From the cell containing the given text, extract its center point as (x, y) coordinate. 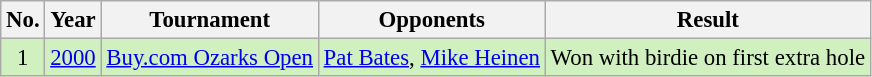
Won with birdie on first extra hole (708, 58)
2000 (73, 58)
Result (708, 20)
Buy.com Ozarks Open (210, 58)
Opponents (432, 20)
Year (73, 20)
1 (23, 58)
Tournament (210, 20)
Pat Bates, Mike Heinen (432, 58)
No. (23, 20)
